Find where the given text appears and provide that cell's center as (x, y) coordinate. 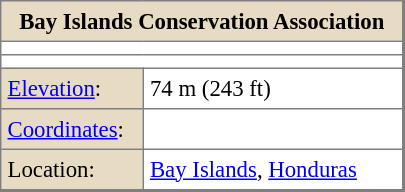
Bay Islands Conservation Association (202, 20)
Bay Islands, Honduras (273, 170)
Coordinates: (72, 128)
74 m (243 ft) (273, 88)
Elevation: (72, 88)
Location: (72, 170)
